Pinpoint the cell where the given text exists, returning its (X, Y) midpoint coordinate. 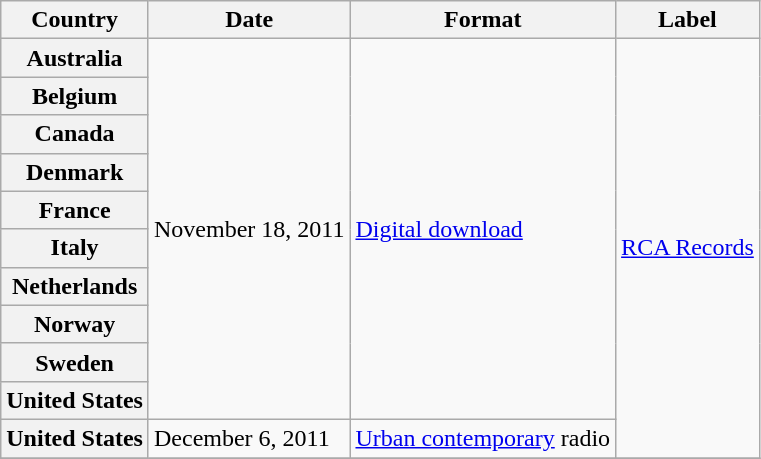
Country (75, 20)
Denmark (75, 172)
Norway (75, 324)
Netherlands (75, 286)
Sweden (75, 362)
Format (483, 20)
December 6, 2011 (248, 438)
Italy (75, 248)
Label (688, 20)
Australia (75, 58)
Urban contemporary radio (483, 438)
RCA Records (688, 248)
Canada (75, 134)
France (75, 210)
Belgium (75, 96)
November 18, 2011 (248, 230)
Date (248, 20)
Digital download (483, 230)
